Locate the cell with the specified text and output its (x, y) center coordinate. 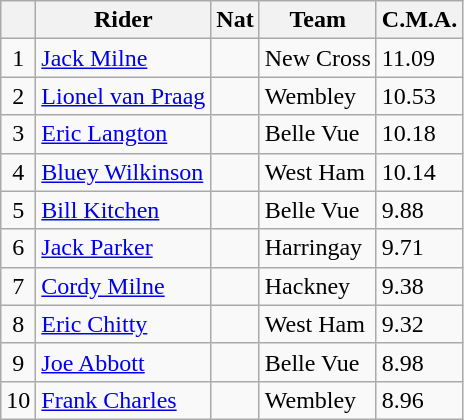
5 (18, 210)
9.32 (419, 324)
2 (18, 96)
Frank Charles (124, 400)
Eric Chitty (124, 324)
6 (18, 248)
Bluey Wilkinson (124, 172)
New Cross (318, 58)
10.18 (419, 134)
8.98 (419, 362)
Hackney (318, 286)
10 (18, 400)
Bill Kitchen (124, 210)
9.38 (419, 286)
Eric Langton (124, 134)
9.88 (419, 210)
Team (318, 20)
Joe Abbott (124, 362)
7 (18, 286)
Jack Milne (124, 58)
9.71 (419, 248)
Cordy Milne (124, 286)
Jack Parker (124, 248)
C.M.A. (419, 20)
4 (18, 172)
8.96 (419, 400)
11.09 (419, 58)
Harringay (318, 248)
3 (18, 134)
Nat (235, 20)
10.14 (419, 172)
10.53 (419, 96)
Rider (124, 20)
8 (18, 324)
1 (18, 58)
9 (18, 362)
Lionel van Praag (124, 96)
